Search for the cell housing the specified text and yield its (X, Y) center coordinate. 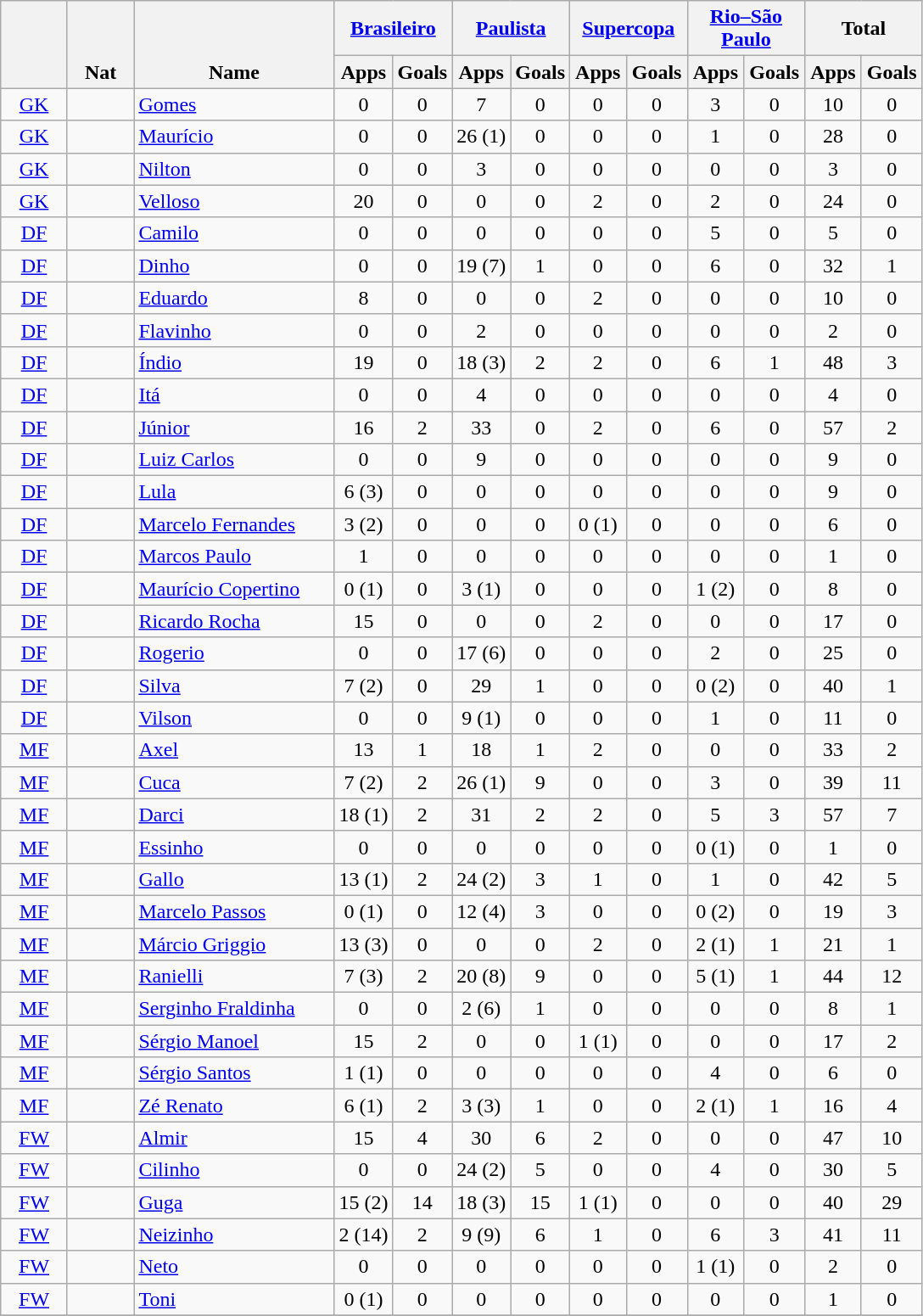
47 (833, 1138)
18 (482, 750)
5 (1) (716, 977)
Índio (234, 362)
13 (3) (363, 944)
Maurício (234, 137)
Márcio Griggio (234, 944)
41 (833, 1235)
Ranielli (234, 977)
3 (3) (482, 1106)
Gallo (234, 879)
Name (234, 44)
Gomes (234, 104)
28 (833, 137)
9 (9) (482, 1235)
44 (833, 977)
Velloso (234, 201)
20 (8) (482, 977)
Brasileiro (394, 29)
Zé Renato (234, 1106)
Sérgio Manoel (234, 1041)
3 (1) (482, 589)
42 (833, 879)
7 (3) (363, 977)
Ricardo Rocha (234, 621)
19 (7) (482, 266)
Cuca (234, 782)
Axel (234, 750)
Cilinho (234, 1170)
17 (6) (482, 653)
Paulista (511, 29)
6 (3) (363, 492)
9 (1) (482, 718)
Serginho Fraldinha (234, 1009)
Darci (234, 815)
Essinho (234, 847)
15 (2) (363, 1202)
12 (4) (482, 911)
Camilo (234, 233)
12 (892, 977)
20 (363, 201)
Vilson (234, 718)
Dinho (234, 266)
Nilton (234, 169)
24 (833, 201)
2 (6) (482, 1009)
Sérgio Santos (234, 1073)
Neizinho (234, 1235)
Marcos Paulo (234, 557)
6 (1) (363, 1106)
Nat (100, 44)
13 (363, 750)
39 (833, 782)
Almir (234, 1138)
Rogerio (234, 653)
Marcelo Fernandes (234, 524)
48 (833, 362)
Total (864, 29)
Eduardo (234, 298)
1 (2) (716, 589)
Júnior (234, 427)
Supercopa (629, 29)
Luiz Carlos (234, 460)
Maurício Copertino (234, 589)
Marcelo Passos (234, 911)
Silva (234, 686)
14 (422, 1202)
Toni (234, 1299)
Itá (234, 395)
32 (833, 266)
2 (14) (363, 1235)
21 (833, 944)
Guga (234, 1202)
Rio–São Paulo (747, 29)
Lula (234, 492)
25 (833, 653)
13 (1) (363, 879)
3 (2) (363, 524)
Flavinho (234, 330)
18 (1) (363, 815)
Neto (234, 1267)
31 (482, 815)
